Scan for the cell matching the given text and deliver its [X, Y] coordinate at center. 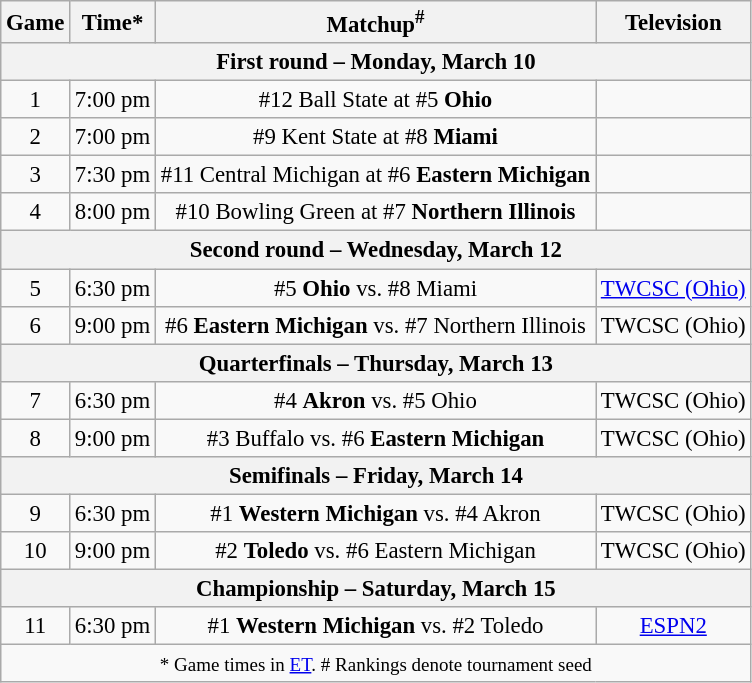
2 [36, 137]
#4 Akron vs. #5 Ohio [375, 400]
#12 Ball State at #5 Ohio [375, 100]
5 [36, 288]
7:30 pm [113, 175]
Second round – Wednesday, March 12 [376, 250]
4 [36, 213]
Championship – Saturday, March 15 [376, 588]
#5 Ohio vs. #8 Miami [375, 288]
#11 Central Michigan at #6 Eastern Michigan [375, 175]
8:00 pm [113, 213]
ESPN2 [674, 626]
11 [36, 626]
9 [36, 513]
#2 Toledo vs. #6 Eastern Michigan [375, 551]
First round – Monday, March 10 [376, 62]
Game [36, 22]
Matchup# [375, 22]
#6 Eastern Michigan vs. #7 Northern Illinois [375, 325]
#10 Bowling Green at #7 Northern Illinois [375, 213]
6 [36, 325]
10 [36, 551]
3 [36, 175]
#1 Western Michigan vs. #4 Akron [375, 513]
8 [36, 438]
#3 Buffalo vs. #6 Eastern Michigan [375, 438]
1 [36, 100]
* Game times in ET. # Rankings denote tournament seed [376, 664]
#1 Western Michigan vs. #2 Toledo [375, 626]
Semifinals – Friday, March 14 [376, 476]
#9 Kent State at #8 Miami [375, 137]
Time* [113, 22]
Quarterfinals – Thursday, March 13 [376, 363]
7 [36, 400]
Television [674, 22]
